Search for the cell housing the specified text and yield its (x, y) center coordinate. 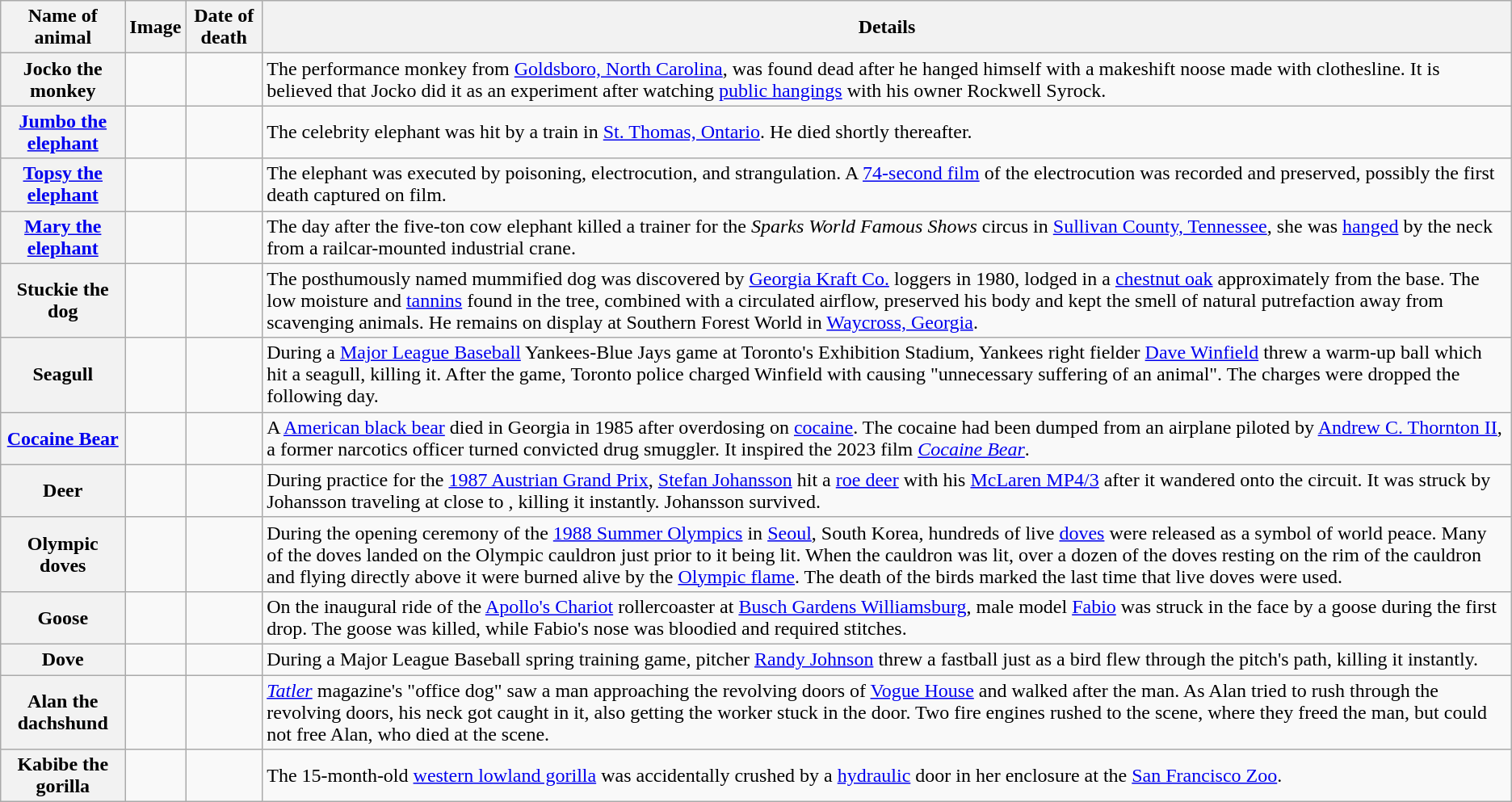
Cocaine Bear (63, 438)
Jumbo the elephant (63, 132)
Kabibe the gorilla (63, 775)
Date of death (225, 27)
Alan the dachshund (63, 712)
Name of animal (63, 27)
Mary the elephant (63, 237)
Deer (63, 491)
The celebrity elephant was hit by a train in St. Thomas, Ontario. He died shortly thereafter. (887, 132)
Stuckie the dog (63, 300)
Goose (63, 617)
Topsy the elephant (63, 184)
Dove (63, 659)
Image (155, 27)
The 15-month-old western lowland gorilla was accidentally crushed by a hydraulic door in her enclosure at the San Francisco Zoo. (887, 775)
Olympic doves (63, 554)
Jocko the monkey (63, 79)
Seagull (63, 375)
Details (887, 27)
